Search for the cell housing the specified text and yield its [X, Y] center coordinate. 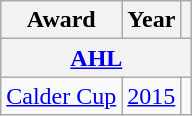
Award [62, 20]
Year [152, 20]
Calder Cup [62, 96]
AHL [96, 58]
2015 [152, 96]
